Determine the [x, y] coordinate at the center of the cell enclosing the given text.  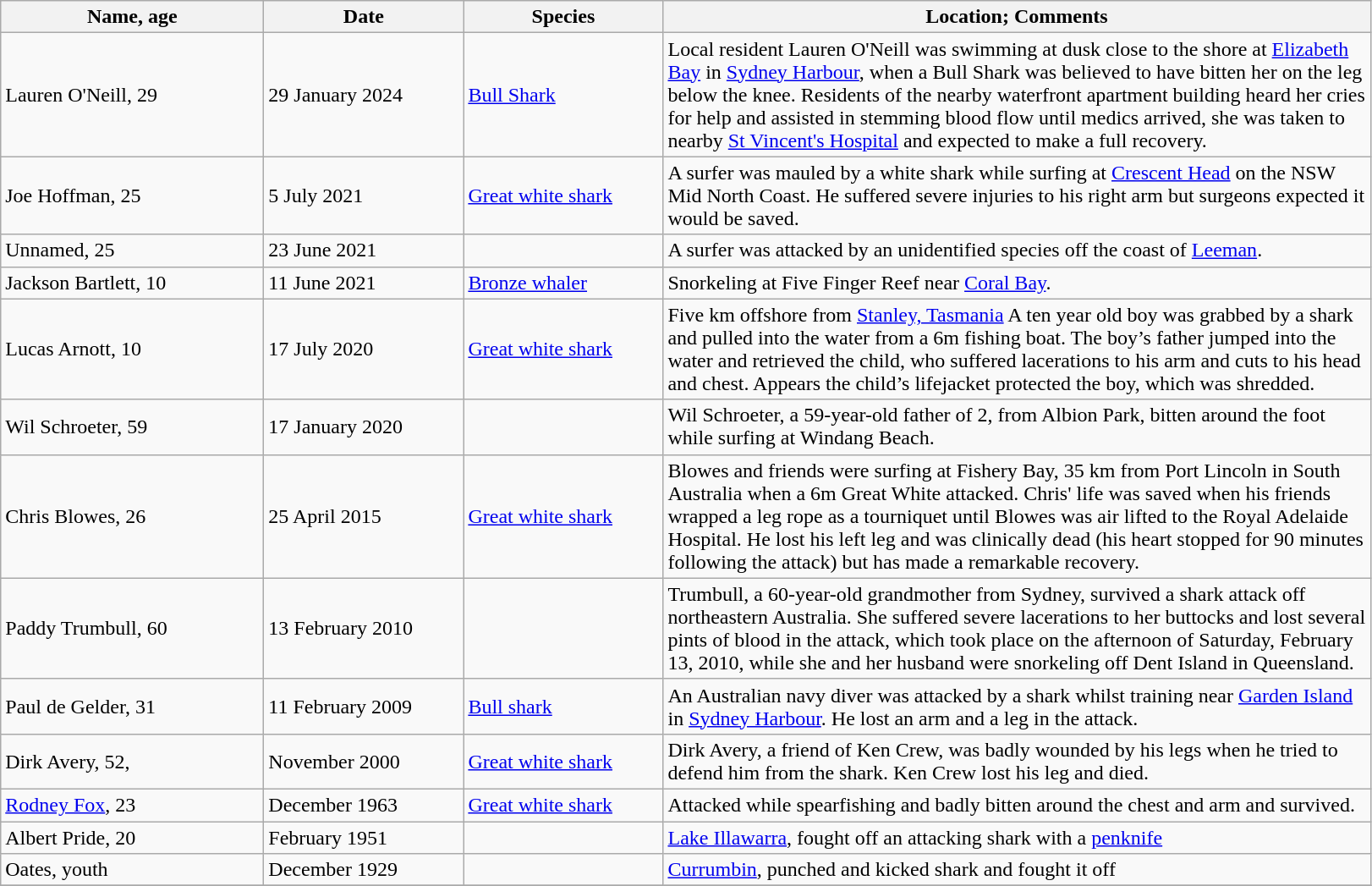
Oates, youth [132, 870]
17 July 2020 [364, 349]
February 1951 [364, 837]
11 June 2021 [364, 283]
Paddy Trumbull, 60 [132, 628]
Snorkeling at Five Finger Reef near Coral Bay. [1017, 283]
Name, age [132, 17]
17 January 2020 [364, 426]
An Australian navy diver was attacked by a shark whilst training near Garden Island in Sydney Harbour. He lost an arm and a leg in the attack. [1017, 706]
Species [563, 17]
November 2000 [364, 762]
25 April 2015 [364, 516]
Jackson Bartlett, 10 [132, 283]
December 1963 [364, 805]
Paul de Gelder, 31 [132, 706]
29 January 2024 [364, 95]
Joe Hoffman, 25 [132, 195]
Bull Shark [563, 95]
Currumbin, punched and kicked shark and fought it off [1017, 870]
Chris Blowes, 26 [132, 516]
Albert Pride, 20 [132, 837]
Bronze whaler [563, 283]
Dirk Avery, 52, [132, 762]
Unnamed, 25 [132, 250]
Attacked while spearfishing and badly bitten around the chest and arm and survived. [1017, 805]
Lucas Arnott, 10 [132, 349]
11 February 2009 [364, 706]
23 June 2021 [364, 250]
Bull shark [563, 706]
A surfer was attacked by an unidentified species off the coast of Leeman. [1017, 250]
Lake Illawarra, fought off an attacking shark with a penknife [1017, 837]
Wil Schroeter, 59 [132, 426]
Wil Schroeter, a 59-year-old father of 2, from Albion Park, bitten around the foot while surfing at Windang Beach. [1017, 426]
December 1929 [364, 870]
Location; Comments [1017, 17]
Rodney Fox, 23 [132, 805]
5 July 2021 [364, 195]
Date [364, 17]
Lauren O'Neill, 29 [132, 95]
Dirk Avery, a friend of Ken Crew, was badly wounded by his legs when he tried to defend him from the shark. Ken Crew lost his leg and died. [1017, 762]
13 February 2010 [364, 628]
